Extract the (x, y) coordinate from the center of the cell holding the provided text.  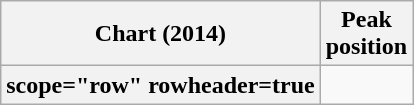
scope="row" rowheader=true (160, 85)
Chart (2014) (160, 34)
Peakposition (366, 34)
